Identify which cell holds the provided text, then report its [x, y] central coordinate. 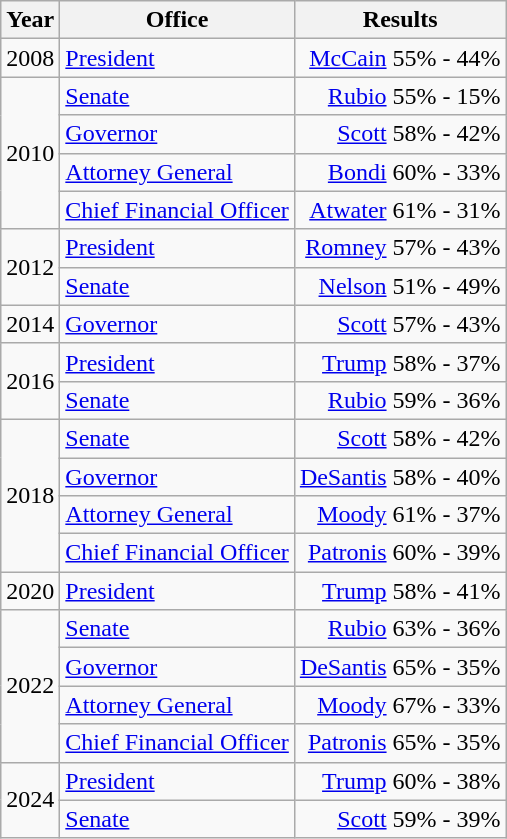
Results [400, 20]
Rubio 63% - 36% [400, 629]
2018 [30, 495]
Rubio 59% - 36% [400, 400]
2020 [30, 591]
Scott 57% - 43% [400, 324]
Moody 67% - 33% [400, 705]
Trump 58% - 37% [400, 362]
2008 [30, 58]
Rubio 55% - 15% [400, 96]
Bondi 60% - 33% [400, 172]
Moody 61% - 37% [400, 515]
DeSantis 65% - 35% [400, 667]
Atwater 61% - 31% [400, 210]
McCain 55% - 44% [400, 58]
Romney 57% - 43% [400, 248]
Office [178, 20]
2014 [30, 324]
2012 [30, 267]
2016 [30, 381]
2022 [30, 686]
Patronis 60% - 39% [400, 553]
Nelson 51% - 49% [400, 286]
Trump 58% - 41% [400, 591]
Trump 60% - 38% [400, 781]
Patronis 65% - 35% [400, 743]
DeSantis 58% - 40% [400, 477]
2024 [30, 800]
2010 [30, 153]
Year [30, 20]
Scott 59% - 39% [400, 819]
